Output the [X, Y] coordinate of the center of the cell containing the given text.  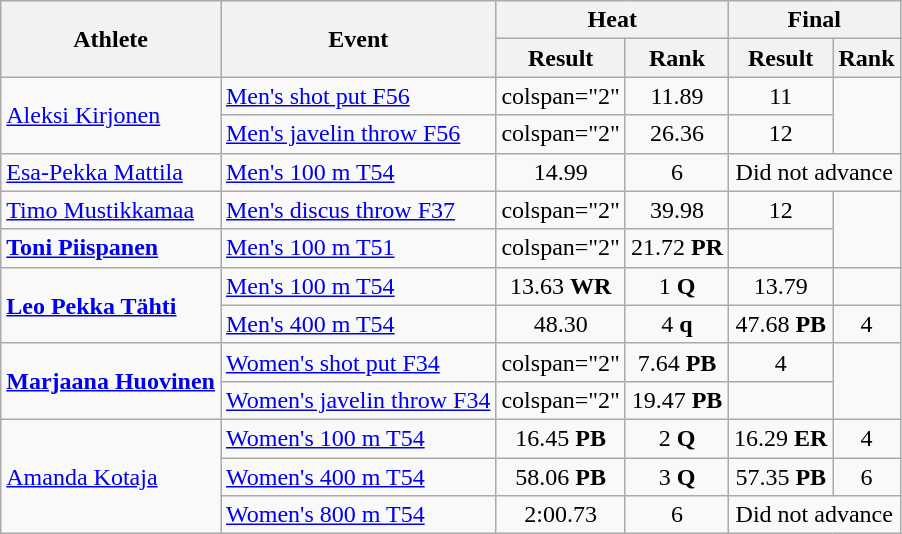
Women's shot put F34 [358, 362]
Men's shot put F56 [358, 96]
2:00.73 [561, 515]
57.35 PB [781, 477]
39.98 [676, 210]
Timo Mustikkamaa [111, 210]
Men's discus throw F37 [358, 210]
4 q [676, 324]
1 Q [676, 286]
2 Q [676, 438]
Amanda Kotaja [111, 476]
Men's 400 m T54 [358, 324]
26.36 [676, 134]
21.72 PR [676, 248]
Women's 100 m T54 [358, 438]
13.79 [781, 286]
Aleksi Kirjonen [111, 115]
Heat [612, 20]
58.06 PB [561, 477]
7.64 PB [676, 362]
11.89 [676, 96]
13.63 WR [561, 286]
Women's 800 m T54 [358, 515]
Toni Piispanen [111, 248]
Women's javelin throw F34 [358, 400]
Men's javelin throw F56 [358, 134]
19.47 PB [676, 400]
Marjaana Huovinen [111, 381]
11 [781, 96]
16.45 PB [561, 438]
Esa-Pekka Mattila [111, 172]
3 Q [676, 477]
16.29 ER [781, 438]
Men's 100 m T51 [358, 248]
Athlete [111, 39]
Leo Pekka Tähti [111, 305]
Final [815, 20]
47.68 PB [781, 324]
14.99 [561, 172]
Women's 400 m T54 [358, 477]
48.30 [561, 324]
Event [358, 39]
